Pinpoint the cell where the given text exists, returning its [X, Y] midpoint coordinate. 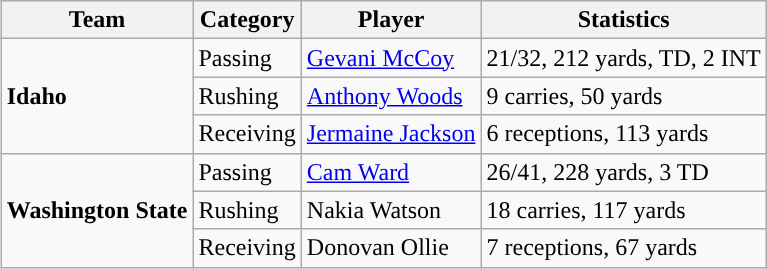
7 receptions, 67 yards [624, 248]
Gevani McCoy [391, 58]
Washington State [97, 210]
Player [391, 20]
Statistics [624, 20]
Nakia Watson [391, 210]
21/32, 212 yards, TD, 2 INT [624, 58]
Team [97, 20]
Jermaine Jackson [391, 134]
9 carries, 50 yards [624, 96]
Anthony Woods [391, 96]
Idaho [97, 96]
6 receptions, 113 yards [624, 134]
26/41, 228 yards, 3 TD [624, 172]
18 carries, 117 yards [624, 210]
Cam Ward [391, 172]
Category [247, 20]
Donovan Ollie [391, 248]
